Scan for the cell matching the given text and deliver its (X, Y) coordinate at center. 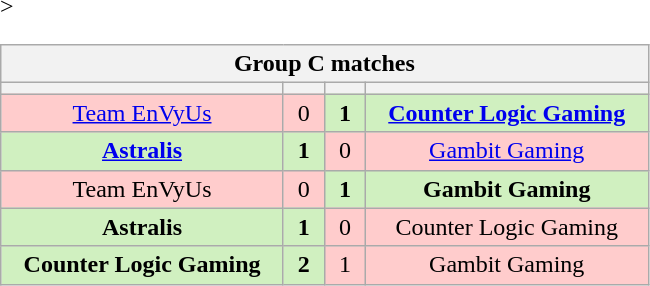
Group C matches (324, 64)
2 (304, 265)
